Output the [x, y] coordinate of the center of the cell containing the given text.  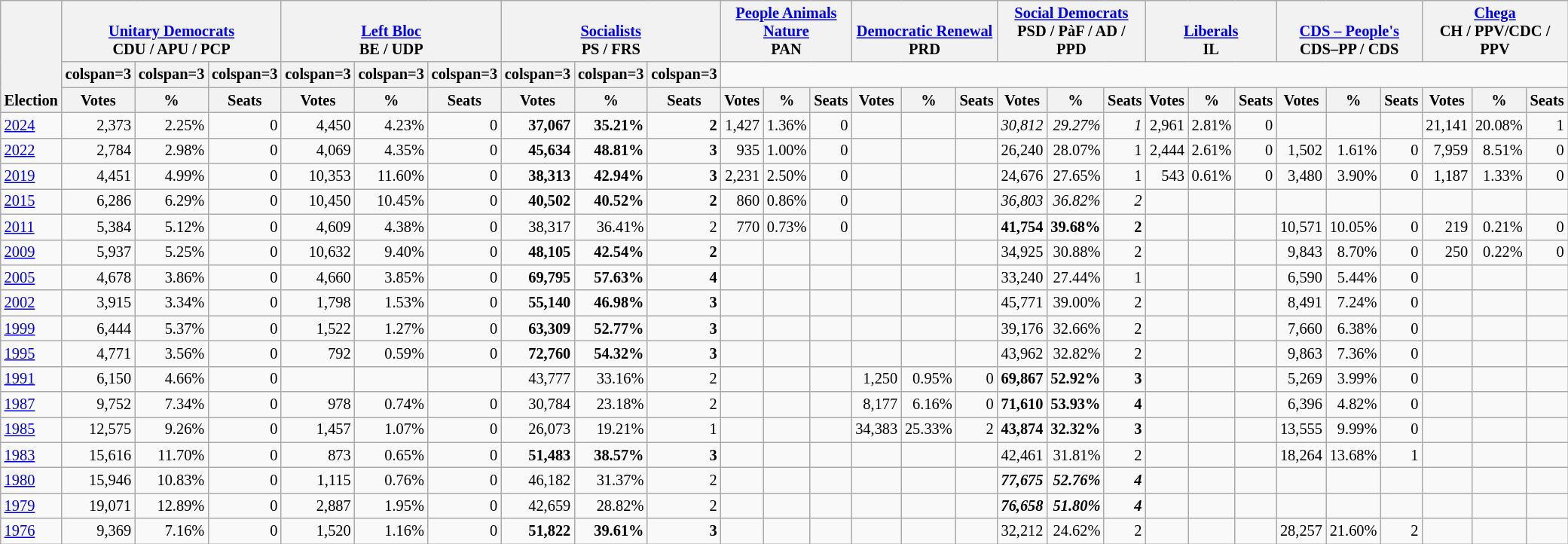
76,658 [1022, 506]
3,480 [1301, 176]
0.86% [787, 201]
32,212 [1022, 531]
7,660 [1301, 329]
48.81% [610, 151]
2022 [32, 151]
69,795 [538, 277]
935 [742, 151]
9,863 [1301, 353]
36.41% [610, 227]
6.38% [1353, 329]
32.32% [1075, 429]
4.35% [392, 151]
1985 [32, 429]
3.56% [172, 353]
0.65% [392, 455]
46.98% [610, 303]
48,105 [538, 252]
9.99% [1353, 429]
2009 [32, 252]
4.99% [172, 176]
1980 [32, 480]
15,946 [98, 480]
8,491 [1301, 303]
6.29% [172, 201]
1.33% [1499, 176]
21.60% [1353, 531]
27.65% [1075, 176]
5.37% [172, 329]
SocialistsPS / FRS [611, 31]
2.98% [172, 151]
53.93% [1075, 405]
39,176 [1022, 329]
38,317 [538, 227]
1991 [32, 379]
ChegaCH / PPV/CDC / PPV [1495, 31]
770 [742, 227]
43,962 [1022, 353]
72,760 [538, 353]
5.12% [172, 227]
2019 [32, 176]
3.90% [1353, 176]
5.25% [172, 252]
7,959 [1447, 151]
0.95% [928, 379]
37,067 [538, 125]
3.34% [172, 303]
42,461 [1022, 455]
13.68% [1353, 455]
0.74% [392, 405]
43,874 [1022, 429]
28.07% [1075, 151]
45,771 [1022, 303]
2.50% [787, 176]
3.85% [392, 277]
CDS – People'sCDS–PP / CDS [1349, 31]
11.60% [392, 176]
873 [318, 455]
27.44% [1075, 277]
51.80% [1075, 506]
43,777 [538, 379]
30,812 [1022, 125]
10,353 [318, 176]
52.92% [1075, 379]
1,520 [318, 531]
0.73% [787, 227]
4.38% [392, 227]
4,451 [98, 176]
1,522 [318, 329]
6,286 [98, 201]
2024 [32, 125]
36,803 [1022, 201]
31.81% [1075, 455]
1987 [32, 405]
4,771 [98, 353]
6,590 [1301, 277]
54.32% [610, 353]
4.66% [172, 379]
52.76% [1075, 480]
Election [32, 56]
2,784 [98, 151]
6.16% [928, 405]
1,798 [318, 303]
69,867 [1022, 379]
1,502 [1301, 151]
41,754 [1022, 227]
20.08% [1499, 125]
26,073 [538, 429]
42,659 [538, 506]
32.82% [1075, 353]
8.51% [1499, 151]
42.54% [610, 252]
1979 [32, 506]
36.82% [1075, 201]
40,502 [538, 201]
10,571 [1301, 227]
4,609 [318, 227]
1999 [32, 329]
77,675 [1022, 480]
26,240 [1022, 151]
24,676 [1022, 176]
29.27% [1075, 125]
4,450 [318, 125]
2,961 [1166, 125]
1,427 [742, 125]
11.70% [172, 455]
15,616 [98, 455]
People Animals NaturePAN [787, 31]
4,660 [318, 277]
28,257 [1301, 531]
57.63% [610, 277]
1.53% [392, 303]
0.21% [1499, 227]
10.83% [172, 480]
38.57% [610, 455]
34,383 [876, 429]
2,887 [318, 506]
1.95% [392, 506]
2005 [32, 277]
1.27% [392, 329]
6,444 [98, 329]
2.61% [1212, 151]
Unitary DemocratsCDU / APU / PCP [172, 31]
25.33% [928, 429]
45,634 [538, 151]
250 [1447, 252]
4.23% [392, 125]
1983 [32, 455]
10.05% [1353, 227]
7.36% [1353, 353]
0.76% [392, 480]
12,575 [98, 429]
5.44% [1353, 277]
7.24% [1353, 303]
55,140 [538, 303]
13,555 [1301, 429]
46,182 [538, 480]
10,632 [318, 252]
Democratic RenewalPRD [924, 31]
8.70% [1353, 252]
LiberalsIL [1211, 31]
38,313 [538, 176]
9.26% [172, 429]
1,457 [318, 429]
2,373 [98, 125]
2,444 [1166, 151]
2002 [32, 303]
18,264 [1301, 455]
34,925 [1022, 252]
4,069 [318, 151]
28.82% [610, 506]
51,483 [538, 455]
Left BlocBE / UDP [391, 31]
8,177 [876, 405]
63,309 [538, 329]
9,369 [98, 531]
1995 [32, 353]
1.61% [1353, 151]
978 [318, 405]
5,937 [98, 252]
9.40% [392, 252]
23.18% [610, 405]
7.34% [172, 405]
1,115 [318, 480]
4,678 [98, 277]
6,150 [98, 379]
2011 [32, 227]
3.99% [1353, 379]
32.66% [1075, 329]
219 [1447, 227]
10,450 [318, 201]
6,396 [1301, 405]
2,231 [742, 176]
0.22% [1499, 252]
31.37% [610, 480]
1,250 [876, 379]
1.07% [392, 429]
4.82% [1353, 405]
40.52% [610, 201]
5,269 [1301, 379]
19,071 [98, 506]
39.61% [610, 531]
3.86% [172, 277]
2015 [32, 201]
19.21% [610, 429]
1.00% [787, 151]
860 [742, 201]
543 [1166, 176]
39.00% [1075, 303]
52.77% [610, 329]
33.16% [610, 379]
Social DemocratsPSD / PàF / AD / PPD [1071, 31]
2.81% [1212, 125]
7.16% [172, 531]
12.89% [172, 506]
0.61% [1212, 176]
1976 [32, 531]
5,384 [98, 227]
1.36% [787, 125]
1.16% [392, 531]
10.45% [392, 201]
0.59% [392, 353]
1,187 [1447, 176]
24.62% [1075, 531]
792 [318, 353]
9,843 [1301, 252]
30.88% [1075, 252]
3,915 [98, 303]
71,610 [1022, 405]
42.94% [610, 176]
35.21% [610, 125]
9,752 [98, 405]
2.25% [172, 125]
39.68% [1075, 227]
33,240 [1022, 277]
30,784 [538, 405]
51,822 [538, 531]
21,141 [1447, 125]
